Find where the given text appears and provide that cell's center as (X, Y) coordinate. 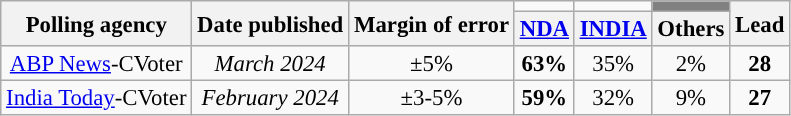
Date published (270, 24)
ABP News-CVoter (96, 64)
32% (613, 98)
Lead (760, 24)
9% (691, 98)
INDIA (613, 30)
Margin of error (432, 24)
28 (760, 64)
63% (544, 64)
±3-5% (432, 98)
India Today-CVoter (96, 98)
35% (613, 64)
February 2024 (270, 98)
±5% (432, 64)
March 2024 (270, 64)
NDA (544, 30)
27 (760, 98)
59% (544, 98)
Polling agency (96, 24)
Others (691, 30)
2% (691, 64)
